From the cell containing the given text, extract its center point as [X, Y] coordinate. 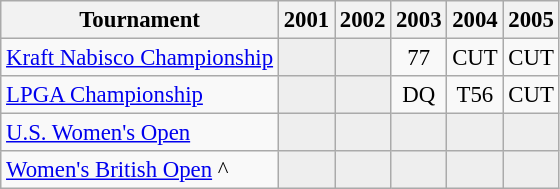
DQ [419, 95]
Tournament [140, 20]
2004 [475, 20]
Kraft Nabisco Championship [140, 58]
2001 [306, 20]
2002 [363, 20]
U.S. Women's Open [140, 133]
77 [419, 58]
T56 [475, 95]
LPGA Championship [140, 95]
2003 [419, 20]
2005 [531, 20]
Women's British Open ^ [140, 170]
